Determine the (X, Y) coordinate at the center of the cell enclosing the given text.  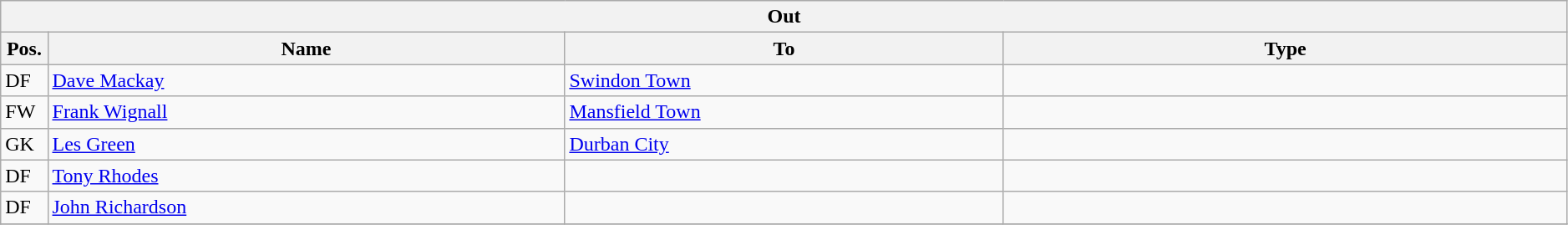
Tony Rhodes (306, 176)
Name (306, 49)
Durban City (784, 144)
Dave Mackay (306, 80)
FW (24, 112)
Type (1285, 49)
Swindon Town (784, 80)
Pos. (24, 49)
Out (784, 17)
To (784, 49)
GK (24, 144)
Les Green (306, 144)
Frank Wignall (306, 112)
Mansfield Town (784, 112)
John Richardson (306, 207)
